Scan for the cell matching the given text and deliver its (x, y) coordinate at center. 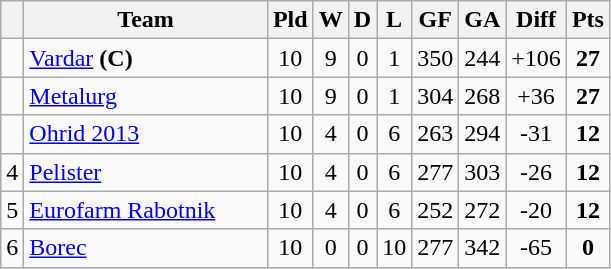
+106 (536, 58)
Ohrid 2013 (146, 134)
Borec (146, 248)
342 (482, 248)
252 (436, 210)
Diff (536, 20)
+36 (536, 96)
304 (436, 96)
-31 (536, 134)
5 (12, 210)
GF (436, 20)
GA (482, 20)
D (362, 20)
Pts (588, 20)
268 (482, 96)
Pld (290, 20)
350 (436, 58)
-65 (536, 248)
244 (482, 58)
263 (436, 134)
272 (482, 210)
Team (146, 20)
Pelister (146, 172)
Metalurg (146, 96)
Eurofarm Rabotnik (146, 210)
W (330, 20)
-20 (536, 210)
Vardar (C) (146, 58)
303 (482, 172)
L (394, 20)
294 (482, 134)
-26 (536, 172)
